For the text-containing cell, return its midpoint in (X, Y) coordinate format. 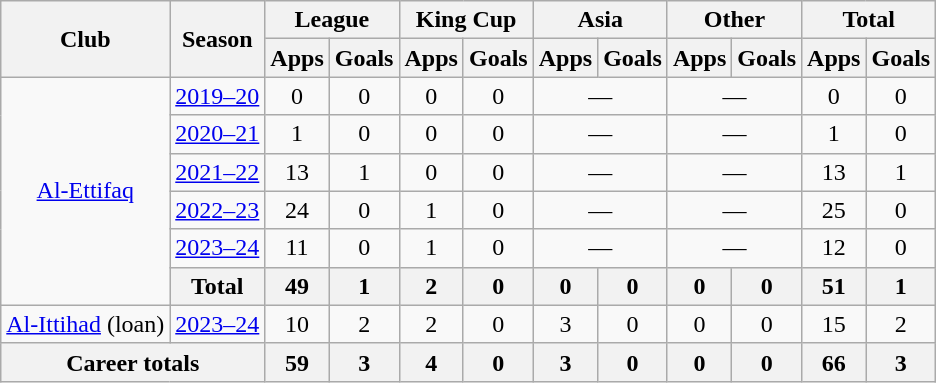
59 (297, 362)
11 (297, 248)
King Cup (466, 20)
66 (834, 362)
10 (297, 324)
2021–22 (218, 172)
15 (834, 324)
Club (86, 39)
2022–23 (218, 210)
49 (297, 286)
Al-Ittihad (loan) (86, 324)
Al-Ettifaq (86, 191)
25 (834, 210)
Career totals (133, 362)
Season (218, 39)
2020–21 (218, 134)
12 (834, 248)
Asia (600, 20)
Other (734, 20)
51 (834, 286)
2019–20 (218, 96)
24 (297, 210)
League (332, 20)
4 (431, 362)
